Locate the cell with the specified text and output its [X, Y] center coordinate. 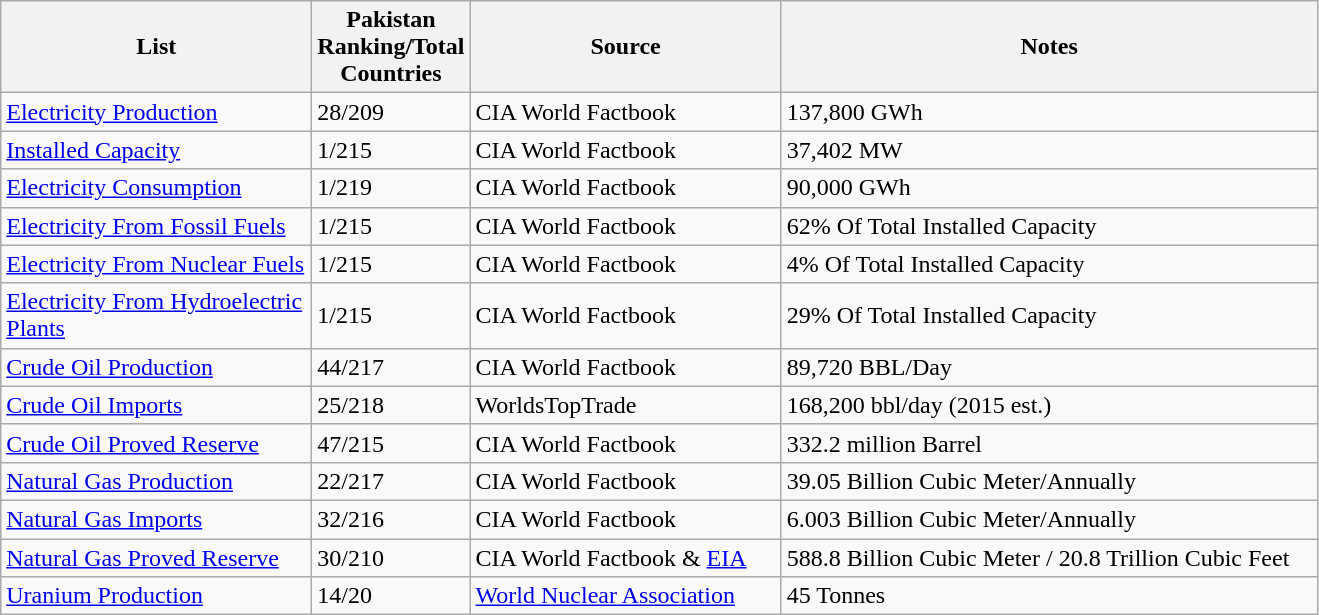
62% Of Total Installed Capacity [1049, 226]
1/219 [391, 188]
6.003 Billion Cubic Meter/Annually [1049, 519]
30/210 [391, 557]
Uranium Production [156, 596]
47/215 [391, 443]
137,800 GWh [1049, 112]
25/218 [391, 405]
Natural Gas Production [156, 481]
168,200 bbl/day (2015 est.) [1049, 405]
Electricity From Fossil Fuels [156, 226]
Installed Capacity [156, 150]
Crude Oil Production [156, 367]
28/209 [391, 112]
Electricity From Hydroelectric Plants [156, 316]
14/20 [391, 596]
World Nuclear Association [626, 596]
CIA World Factbook & EIA [626, 557]
332.2 million Barrel [1049, 443]
Electricity Consumption [156, 188]
Notes [1049, 47]
WorldsTopTrade [626, 405]
588.8 Billion Cubic Meter / 20.8 Trillion Cubic Feet [1049, 557]
45 Tonnes [1049, 596]
Pakistan Ranking/Total Countries [391, 47]
32/216 [391, 519]
89,720 BBL/Day [1049, 367]
90,000 GWh [1049, 188]
37,402 MW [1049, 150]
List [156, 47]
Natural Gas Proved Reserve [156, 557]
29% Of Total Installed Capacity [1049, 316]
44/217 [391, 367]
Source [626, 47]
Electricity Production [156, 112]
Crude Oil Imports [156, 405]
22/217 [391, 481]
Natural Gas Imports [156, 519]
Crude Oil Proved Reserve [156, 443]
Electricity From Nuclear Fuels [156, 264]
4% Of Total Installed Capacity [1049, 264]
39.05 Billion Cubic Meter/Annually [1049, 481]
